Detect which cell encompasses the target text, then output its [x, y] center coordinate. 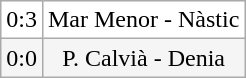
0:3 [22, 20]
P. Calvià - Denia [143, 58]
Mar Menor - Nàstic [143, 20]
0:0 [22, 58]
